Scan for the cell matching the given text and deliver its (X, Y) coordinate at center. 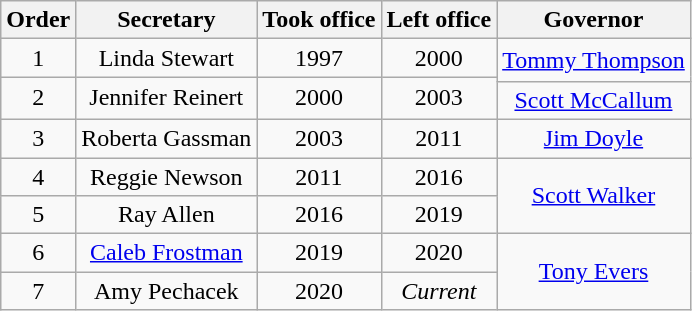
6 (38, 253)
Amy Pechacek (166, 291)
Scott Walker (594, 196)
Order (38, 20)
Took office (319, 20)
Current (439, 291)
Roberta Gassman (166, 138)
Governor (594, 20)
3 (38, 138)
1997 (319, 58)
Tony Evers (594, 272)
1 (38, 58)
Scott McCallum (594, 100)
Secretary (166, 20)
7 (38, 291)
Jim Doyle (594, 138)
Ray Allen (166, 215)
5 (38, 215)
2 (38, 98)
Linda Stewart (166, 58)
Left office (439, 20)
Reggie Newson (166, 177)
4 (38, 177)
Jennifer Reinert (166, 98)
Tommy Thompson (594, 60)
Caleb Frostman (166, 253)
